Scan for the cell matching the given text and deliver its (X, Y) coordinate at center. 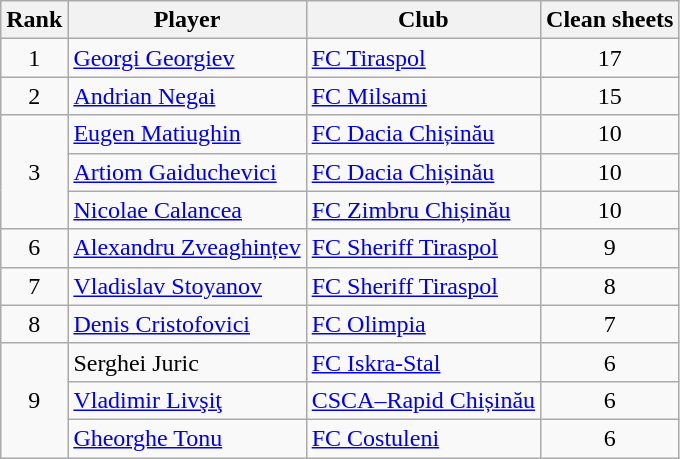
Vladimir Livşiţ (187, 400)
Alexandru Zveaghințev (187, 248)
CSCA–Rapid Chișinău (423, 400)
Player (187, 20)
Georgi Georgiev (187, 58)
Vladislav Stoyanov (187, 286)
3 (34, 172)
Denis Cristofovici (187, 324)
FC Iskra-Stal (423, 362)
FC Tiraspol (423, 58)
FC Olimpia (423, 324)
1 (34, 58)
Rank (34, 20)
17 (610, 58)
Eugen Matiughin (187, 134)
Nicolae Calancea (187, 210)
Andrian Negai (187, 96)
FC Milsami (423, 96)
Clean sheets (610, 20)
Serghei Juric (187, 362)
FC Costuleni (423, 438)
2 (34, 96)
15 (610, 96)
Club (423, 20)
FC Zimbru Chișinău (423, 210)
Gheorghe Tonu (187, 438)
Artiom Gaiduchevici (187, 172)
